Find where the given text appears and provide that cell's center as [X, Y] coordinate. 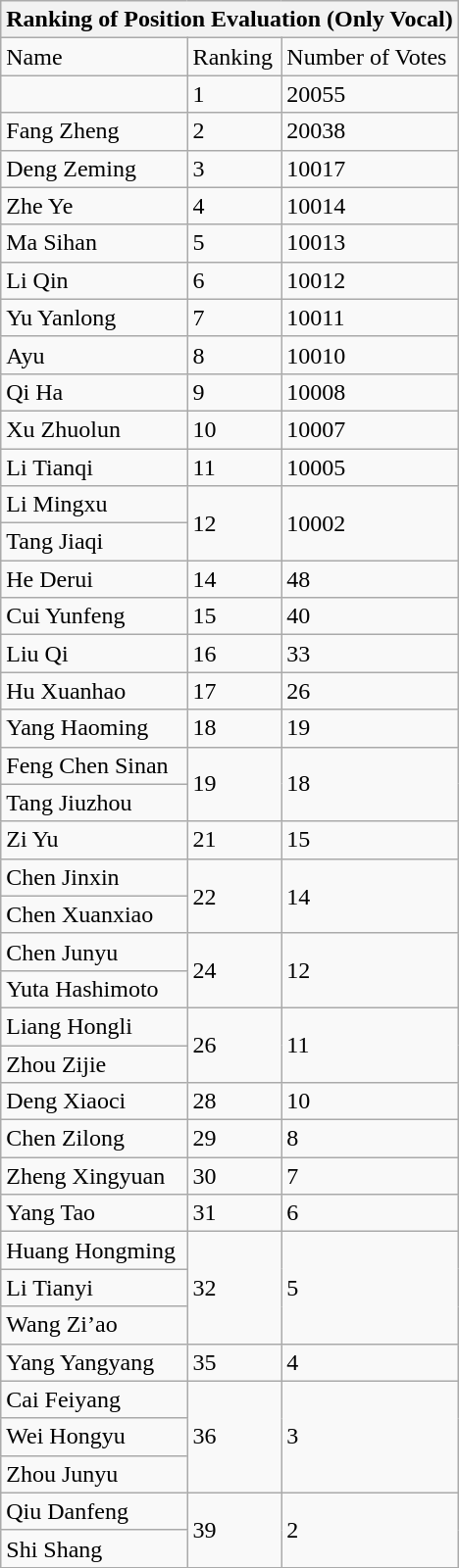
Cui Yunfeng [94, 616]
9 [234, 392]
Shi Shang [94, 1548]
10002 [370, 523]
Fang Zheng [94, 131]
35 [234, 1362]
Tang Jiuzhou [94, 803]
40 [370, 616]
32 [234, 1288]
10017 [370, 169]
Ma Sihan [94, 243]
Number of Votes [370, 57]
10013 [370, 243]
24 [234, 970]
10008 [370, 392]
Xu Zhuolun [94, 429]
Chen Jinxin [94, 877]
16 [234, 654]
Zi Yu [94, 840]
30 [234, 1176]
Huang Hongming [94, 1250]
Wei Hongyu [94, 1437]
22 [234, 896]
Yuta Hashimoto [94, 989]
Qiu Danfeng [94, 1511]
10010 [370, 355]
Hu Xuanhao [94, 691]
Ayu [94, 355]
Deng Xiaoci [94, 1102]
10014 [370, 206]
Li Mingxu [94, 505]
Chen Xuanxiao [94, 914]
Yang Yangyang [94, 1362]
Yang Tao [94, 1213]
Zhe Ye [94, 206]
Li Tianqi [94, 467]
Ranking [234, 57]
Liang Hongli [94, 1026]
Chen Junyu [94, 952]
Wang Zi’ao [94, 1325]
Yang Haoming [94, 728]
Li Tianyi [94, 1288]
10005 [370, 467]
Chen Zilong [94, 1139]
20055 [370, 94]
Zheng Xingyuan [94, 1176]
Deng Zeming [94, 169]
39 [234, 1530]
10012 [370, 280]
10011 [370, 318]
Zhou Zijie [94, 1063]
Name [94, 57]
29 [234, 1139]
33 [370, 654]
1 [234, 94]
Zhou Junyu [94, 1474]
Ranking of Position Evaluation (Only Vocal) [229, 20]
21 [234, 840]
Liu Qi [94, 654]
Tang Jiaqi [94, 542]
20038 [370, 131]
28 [234, 1102]
31 [234, 1213]
10007 [370, 429]
Qi Ha [94, 392]
Cai Feiyang [94, 1399]
17 [234, 691]
Feng Chen Sinan [94, 765]
Li Qin [94, 280]
48 [370, 579]
36 [234, 1437]
He Derui [94, 579]
Yu Yanlong [94, 318]
